Return the [x, y] coordinate for the center point of the cell that contains the specified text.  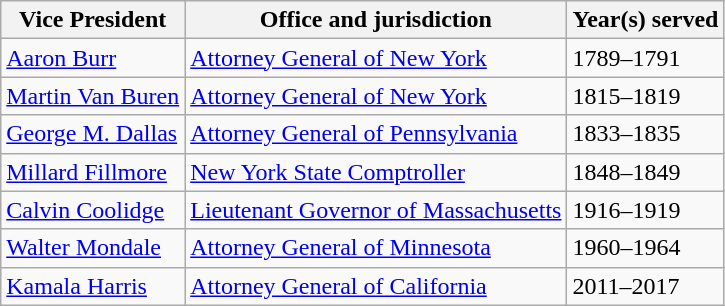
1916–1919 [646, 210]
Calvin Coolidge [93, 210]
Kamala Harris [93, 286]
George M. Dallas [93, 134]
Martin Van Buren [93, 96]
Walter Mondale [93, 248]
Year(s) served [646, 20]
Office and jurisdiction [376, 20]
Millard Fillmore [93, 172]
Vice President [93, 20]
Attorney General of California [376, 286]
1960–1964 [646, 248]
1848–1849 [646, 172]
1815–1819 [646, 96]
Lieutenant Governor of Massachusetts [376, 210]
New York State Comptroller [376, 172]
Attorney General of Minnesota [376, 248]
Aaron Burr [93, 58]
1789–1791 [646, 58]
2011–2017 [646, 286]
Attorney General of Pennsylvania [376, 134]
1833–1835 [646, 134]
